Extract the [X, Y] coordinate from the center of the cell holding the provided text.  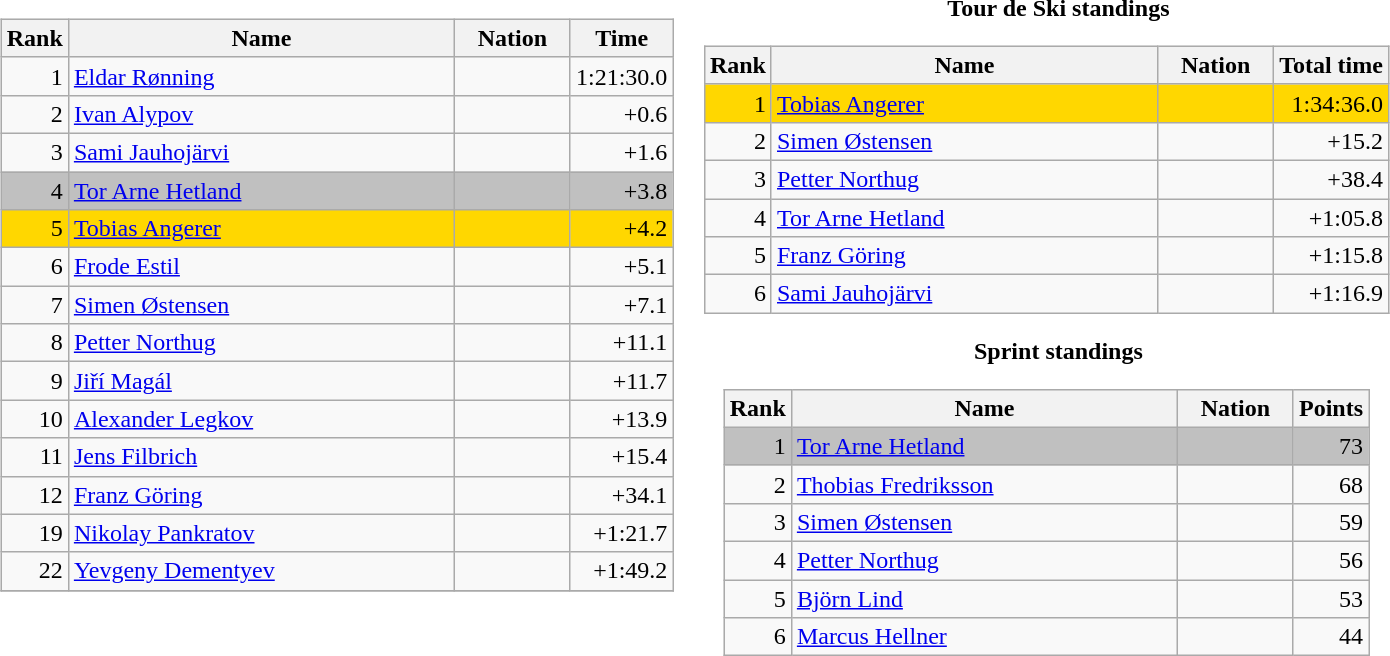
44 [1330, 637]
9 [34, 381]
+38.4 [1332, 179]
1:21:30.0 [621, 76]
56 [1330, 560]
+1:16.9 [1332, 294]
8 [34, 343]
+1:49.2 [621, 571]
53 [1330, 599]
Jens Filbrich [261, 457]
10 [34, 419]
Jiří Magál [261, 381]
7 [34, 305]
Eldar Rønning [261, 76]
73 [1330, 446]
Total time [1332, 65]
+1.6 [621, 152]
59 [1330, 522]
+15.4 [621, 457]
Ivan Alypov [261, 114]
Björn Lind [984, 599]
+34.1 [621, 495]
22 [34, 571]
Alexander Legkov [261, 419]
+15.2 [1332, 141]
+5.1 [621, 267]
+11.1 [621, 343]
+1:05.8 [1332, 217]
+1:15.8 [1332, 256]
Time [621, 38]
+7.1 [621, 305]
Marcus Hellner [984, 637]
Yevgeny Dementyev [261, 571]
19 [34, 533]
+1:21.7 [621, 533]
+13.9 [621, 419]
+4.2 [621, 229]
Nikolay Pankratov [261, 533]
Points [1330, 408]
68 [1330, 484]
1:34:36.0 [1332, 103]
Frode Estil [261, 267]
11 [34, 457]
+11.7 [621, 381]
Thobias Fredriksson [984, 484]
12 [34, 495]
+3.8 [621, 191]
+0.6 [621, 114]
